Find where the given text appears and provide that cell's center as (X, Y) coordinate. 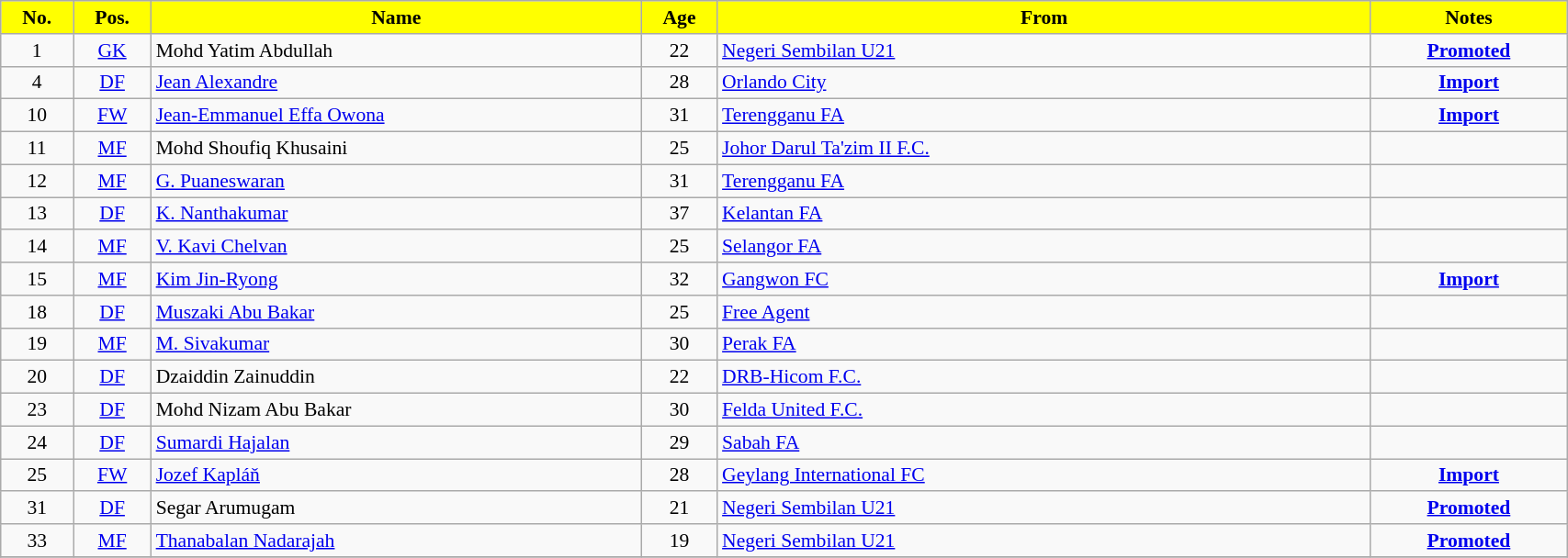
K. Nanthakumar (397, 214)
Mohd Yatim Abdullah (397, 50)
Johor Darul Ta'zim II F.C. (1043, 149)
M. Sivakumar (397, 344)
12 (37, 181)
29 (680, 442)
14 (37, 247)
Segar Arumugam (397, 508)
24 (37, 442)
No. (37, 17)
23 (37, 410)
18 (37, 312)
Mohd Shoufiq Khusaini (397, 149)
Thanabalan Nadarajah (397, 541)
Orlando City (1043, 83)
Sabah FA (1043, 442)
From (1043, 17)
11 (37, 149)
15 (37, 279)
33 (37, 541)
32 (680, 279)
Muszaki Abu Bakar (397, 312)
Sumardi Hajalan (397, 442)
Notes (1468, 17)
V. Kavi Chelvan (397, 247)
Jean Alexandre (397, 83)
Gangwon FC (1043, 279)
Kelantan FA (1043, 214)
Age (680, 17)
DRB-Hicom F.C. (1043, 377)
Jozef Kapláň (397, 475)
21 (680, 508)
4 (37, 83)
Felda United F.C. (1043, 410)
Geylang International FC (1043, 475)
Name (397, 17)
20 (37, 377)
Selangor FA (1043, 247)
37 (680, 214)
13 (37, 214)
Mohd Nizam Abu Bakar (397, 410)
GK (112, 50)
Kim Jin-Ryong (397, 279)
1 (37, 50)
Jean-Emmanuel Effa Owona (397, 116)
Pos. (112, 17)
Dzaiddin Zainuddin (397, 377)
G. Puaneswaran (397, 181)
Free Agent (1043, 312)
10 (37, 116)
Perak FA (1043, 344)
